Locate the cell with the specified text and output its (X, Y) center coordinate. 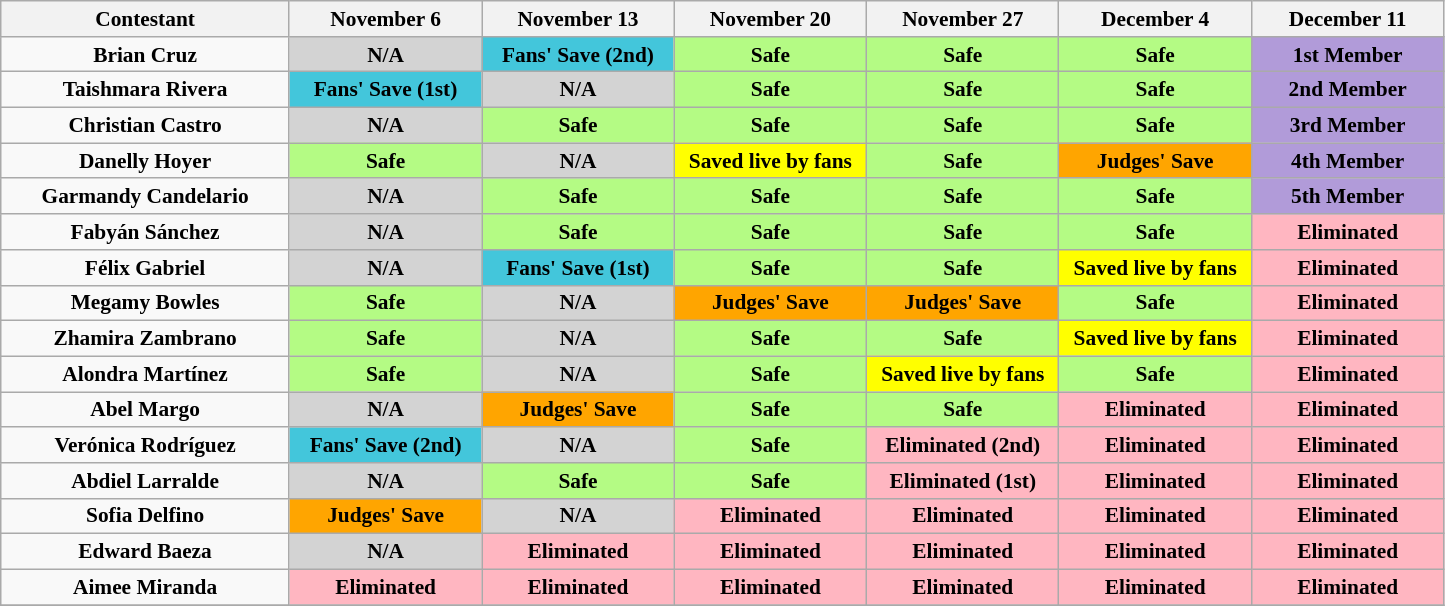
December 4 (1155, 19)
5th Member (1348, 197)
Verónica Rodríguez (146, 445)
November 13 (578, 19)
Megamy Bowles (146, 303)
2nd Member (1348, 90)
December 11 (1348, 19)
November 20 (770, 19)
Christian Castro (146, 126)
Contestant (146, 19)
Fabyán Sánchez (146, 232)
Garmandy Candelario (146, 197)
Aimee Miranda (146, 587)
Brian Cruz (146, 55)
1st Member (1348, 55)
Zhamira Zambrano (146, 339)
Taishmara Rivera (146, 90)
4th Member (1348, 161)
Danelly Hoyer (146, 161)
November 6 (385, 19)
Eliminated (2nd) (963, 445)
Alondra Martínez (146, 374)
November 27 (963, 19)
Abel Margo (146, 410)
Félix Gabriel (146, 268)
3rd Member (1348, 126)
Sofia Delfino (146, 516)
Abdiel Larralde (146, 481)
Edward Baeza (146, 552)
Eliminated (1st) (963, 481)
